Capture the cell that displays the provided text and extract its (X, Y) central coordinate. 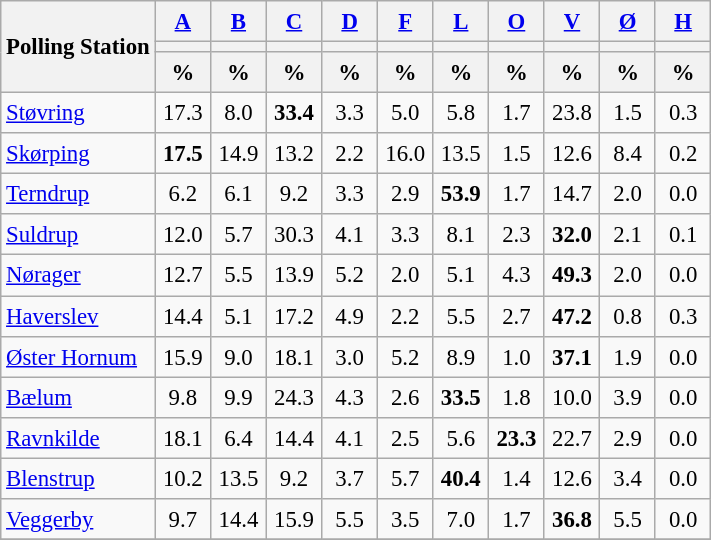
9.9 (239, 398)
13.2 (294, 154)
12.0 (183, 234)
6.2 (183, 194)
8.9 (461, 356)
13.9 (294, 276)
O (517, 22)
8.4 (628, 154)
23.3 (517, 438)
8.1 (461, 234)
F (405, 22)
3.9 (628, 398)
Veggerby (78, 520)
16.0 (405, 154)
2.5 (405, 438)
33.4 (294, 114)
49.3 (572, 276)
D (350, 22)
5.6 (461, 438)
1.0 (517, 356)
17.5 (183, 154)
1.8 (517, 398)
B (239, 22)
10.2 (183, 478)
Blenstrup (78, 478)
37.1 (572, 356)
L (461, 22)
3.7 (350, 478)
Haverslev (78, 316)
Skørping (78, 154)
24.3 (294, 398)
14.7 (572, 194)
6.1 (239, 194)
53.9 (461, 194)
1.4 (517, 478)
1.9 (628, 356)
47.2 (572, 316)
23.8 (572, 114)
12.7 (183, 276)
40.4 (461, 478)
22.7 (572, 438)
Polling Station (78, 47)
0.2 (683, 154)
36.8 (572, 520)
32.0 (572, 234)
2.1 (628, 234)
17.2 (294, 316)
3.4 (628, 478)
V (572, 22)
9.8 (183, 398)
30.3 (294, 234)
10.0 (572, 398)
5.8 (461, 114)
Ø (628, 22)
7.0 (461, 520)
2.3 (517, 234)
6.4 (239, 438)
Øster Hornum (78, 356)
A (183, 22)
3.0 (350, 356)
5.0 (405, 114)
C (294, 22)
8.0 (239, 114)
9.0 (239, 356)
H (683, 22)
Terndrup (78, 194)
Nørager (78, 276)
33.5 (461, 398)
Bælum (78, 398)
0.1 (683, 234)
0.8 (628, 316)
Suldrup (78, 234)
3.5 (405, 520)
9.7 (183, 520)
Ravnkilde (78, 438)
14.9 (239, 154)
Støvring (78, 114)
4.9 (350, 316)
17.3 (183, 114)
2.7 (517, 316)
2.6 (405, 398)
